Capture the cell that displays the provided text and extract its (X, Y) central coordinate. 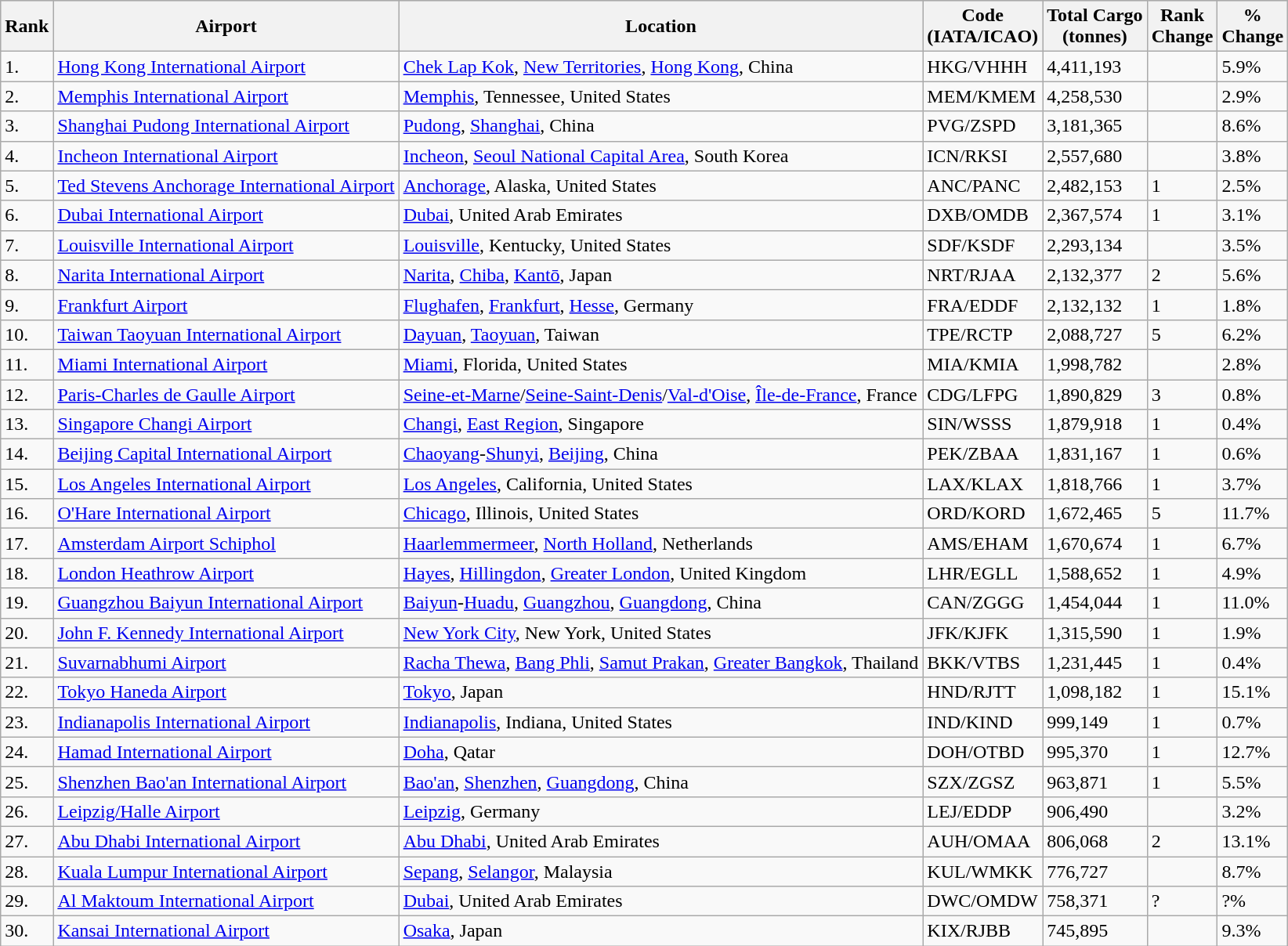
Paris-Charles de Gaulle Airport (226, 394)
IND/KIND (982, 722)
1,315,590 (1095, 633)
Code(IATA/ICAO) (982, 27)
New York City, New York, United States (661, 633)
12.7% (1253, 752)
Sepang, Selangor, Malaysia (661, 872)
25. (27, 782)
RankChange (1182, 27)
Frankfurt Airport (226, 305)
1,098,182 (1095, 692)
Taiwan Taoyuan International Airport (226, 334)
Changi, East Region, Singapore (661, 424)
Total Cargo(tonnes) (1095, 27)
23. (27, 722)
Al Maktoum International Airport (226, 901)
CDG/LFPG (982, 394)
Baiyun-Huadu, Guangzhou, Guangdong, China (661, 603)
1,454,044 (1095, 603)
963,871 (1095, 782)
Leipzig, Germany (661, 811)
?% (1253, 901)
KIX/RJBB (982, 931)
Flughafen, Frankfurt, Hesse, Germany (661, 305)
Dayuan, Taoyuan, Taiwan (661, 334)
2,367,574 (1095, 215)
MIA/KMIA (982, 364)
16. (27, 514)
AUH/OMAA (982, 841)
KUL/WMKK (982, 872)
Louisville International Airport (226, 245)
Airport (226, 27)
? (1182, 901)
Shenzhen Bao'an International Airport (226, 782)
3.5% (1253, 245)
Location (661, 27)
Shanghai Pudong International Airport (226, 126)
2.8% (1253, 364)
Racha Thewa, Bang Phli, Samut Prakan, Greater Bangkok, Thailand (661, 663)
MEM/KMEM (982, 96)
2.5% (1253, 186)
19. (27, 603)
1,670,674 (1095, 543)
Leipzig/Halle Airport (226, 811)
Anchorage, Alaska, United States (661, 186)
2.9% (1253, 96)
12. (27, 394)
1,818,766 (1095, 484)
LAX/KLAX (982, 484)
2,088,727 (1095, 334)
9. (27, 305)
9.3% (1253, 931)
ICN/RKSI (982, 156)
Miami, Florida, United States (661, 364)
0.6% (1253, 454)
745,895 (1095, 931)
1,998,782 (1095, 364)
Doha, Qatar (661, 752)
4,258,530 (1095, 96)
999,149 (1095, 722)
1.9% (1253, 633)
DOH/OTBD (982, 752)
4. (27, 156)
ORD/KORD (982, 514)
Suvarnabhumi Airport (226, 663)
Louisville, Kentucky, United States (661, 245)
O'Hare International Airport (226, 514)
Pudong, Shanghai, China (661, 126)
Hamad International Airport (226, 752)
Miami International Airport (226, 364)
Incheon International Airport (226, 156)
Bao'an, Shenzhen, Guangdong, China (661, 782)
776,727 (1095, 872)
AMS/EHAM (982, 543)
Indianapolis, Indiana, United States (661, 722)
%Change (1253, 27)
2,482,153 (1095, 186)
London Heathrow Airport (226, 573)
3,181,365 (1095, 126)
1,890,829 (1095, 394)
LHR/EGLL (982, 573)
Dubai International Airport (226, 215)
1,879,918 (1095, 424)
1. (27, 67)
6.7% (1253, 543)
Hong Kong International Airport (226, 67)
3.2% (1253, 811)
20. (27, 633)
2,132,132 (1095, 305)
DWC/OMDW (982, 901)
17. (27, 543)
Incheon, Seoul National Capital Area, South Korea (661, 156)
29. (27, 901)
NRT/RJAA (982, 275)
22. (27, 692)
Abu Dhabi International Airport (226, 841)
Tokyo, Japan (661, 692)
15. (27, 484)
SZX/ZGSZ (982, 782)
Seine-et-Marne/Seine-Saint-Denis/Val-d'Oise, Île-de-France, France (661, 394)
Narita International Airport (226, 275)
3.1% (1253, 215)
4.9% (1253, 573)
14. (27, 454)
13. (27, 424)
PEK/ZBAA (982, 454)
Tokyo Haneda Airport (226, 692)
Ted Stevens Anchorage International Airport (226, 186)
2,557,680 (1095, 156)
0.8% (1253, 394)
HKG/VHHH (982, 67)
LEJ/EDDP (982, 811)
Singapore Changi Airport (226, 424)
SIN/WSSS (982, 424)
995,370 (1095, 752)
1,831,167 (1095, 454)
6.2% (1253, 334)
Osaka, Japan (661, 931)
11.0% (1253, 603)
3 (1182, 394)
John F. Kennedy International Airport (226, 633)
27. (27, 841)
21. (27, 663)
5. (27, 186)
18. (27, 573)
Hayes, Hillingdon, Greater London, United Kingdom (661, 573)
8.6% (1253, 126)
1,588,652 (1095, 573)
7. (27, 245)
Kuala Lumpur International Airport (226, 872)
JFK/KJFK (982, 633)
FRA/EDDF (982, 305)
11. (27, 364)
Abu Dhabi, United Arab Emirates (661, 841)
1.8% (1253, 305)
SDF/KSDF (982, 245)
Amsterdam Airport Schiphol (226, 543)
Los Angeles International Airport (226, 484)
2,132,377 (1095, 275)
DXB/OMDB (982, 215)
5.5% (1253, 782)
CAN/ZGGG (982, 603)
0.7% (1253, 722)
24. (27, 752)
5.9% (1253, 67)
2. (27, 96)
ANC/PANC (982, 186)
3. (27, 126)
13.1% (1253, 841)
Indianapolis International Airport (226, 722)
BKK/VTBS (982, 663)
6. (27, 215)
1,231,445 (1095, 663)
Rank (27, 27)
5.6% (1253, 275)
26. (27, 811)
Chek Lap Kok, New Territories, Hong Kong, China (661, 67)
Los Angeles, California, United States (661, 484)
Chaoyang-Shunyi, Beijing, China (661, 454)
28. (27, 872)
PVG/ZSPD (982, 126)
15.1% (1253, 692)
8. (27, 275)
10. (27, 334)
2,293,134 (1095, 245)
Narita, Chiba, Kantō, Japan (661, 275)
HND/RJTT (982, 692)
11.7% (1253, 514)
806,068 (1095, 841)
3.8% (1253, 156)
4,411,193 (1095, 67)
30. (27, 931)
906,490 (1095, 811)
8.7% (1253, 872)
Chicago, Illinois, United States (661, 514)
Haarlemmermeer, North Holland, Netherlands (661, 543)
Memphis International Airport (226, 96)
Guangzhou Baiyun International Airport (226, 603)
758,371 (1095, 901)
Memphis, Tennessee, United States (661, 96)
TPE/RCTP (982, 334)
Kansai International Airport (226, 931)
3.7% (1253, 484)
1,672,465 (1095, 514)
Beijing Capital International Airport (226, 454)
